Scan for the cell matching the given text and deliver its [x, y] coordinate at center. 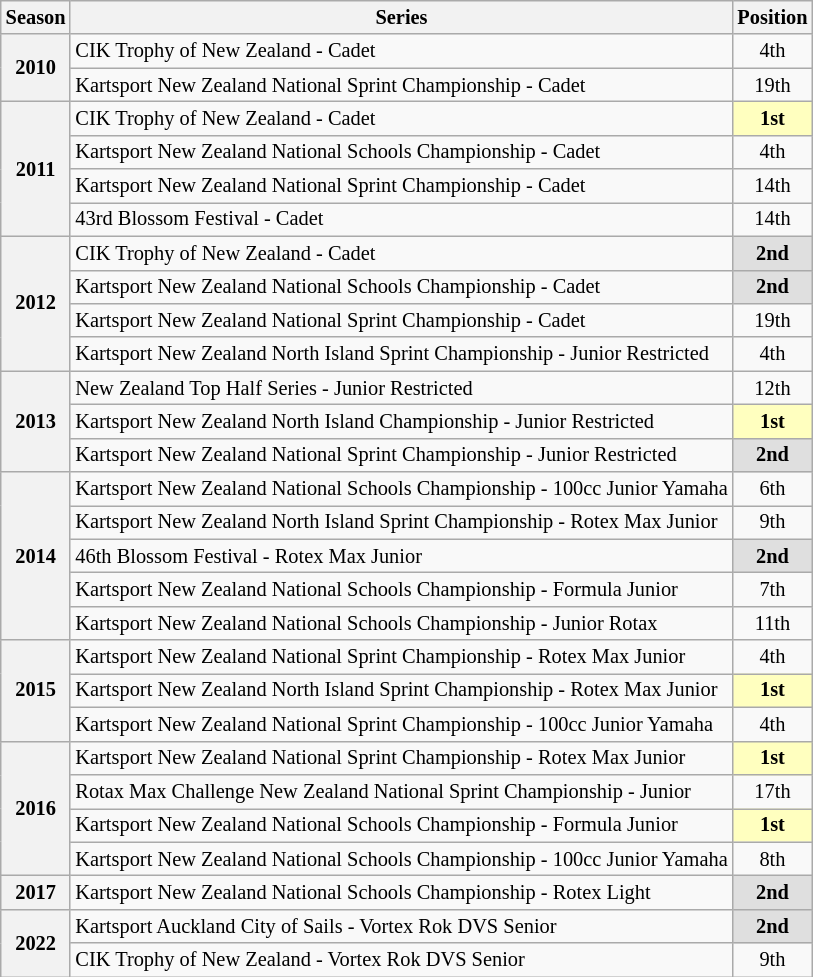
Season [36, 17]
2015 [36, 690]
Kartsport New Zealand National Schools Championship - Rotex Light [401, 892]
Position [773, 17]
6th [773, 489]
Series [401, 17]
17th [773, 791]
CIK Trophy of New Zealand - Vortex Rok DVS Senior [401, 960]
Kartsport New Zealand National Sprint Championship - Junior Restricted [401, 455]
Rotax Max Challenge New Zealand National Sprint Championship - Junior [401, 791]
2017 [36, 892]
11th [773, 623]
New Zealand Top Half Series - Junior Restricted [401, 388]
Kartsport New Zealand National Sprint Championship - 100cc Junior Yamaha [401, 724]
12th [773, 388]
2010 [36, 68]
2014 [36, 556]
Kartsport New Zealand National Schools Championship - Junior Rotax [401, 623]
Kartsport Auckland City of Sails - Vortex Rok DVS Senior [401, 926]
Kartsport New Zealand North Island Sprint Championship - Junior Restricted [401, 354]
2016 [36, 808]
2013 [36, 422]
2011 [36, 168]
8th [773, 859]
2022 [36, 942]
7th [773, 589]
Kartsport New Zealand North Island Championship - Junior Restricted [401, 421]
46th Blossom Festival - Rotex Max Junior [401, 556]
2012 [36, 304]
43rd Blossom Festival - Cadet [401, 219]
